Pinpoint the cell where the given text exists, returning its (X, Y) midpoint coordinate. 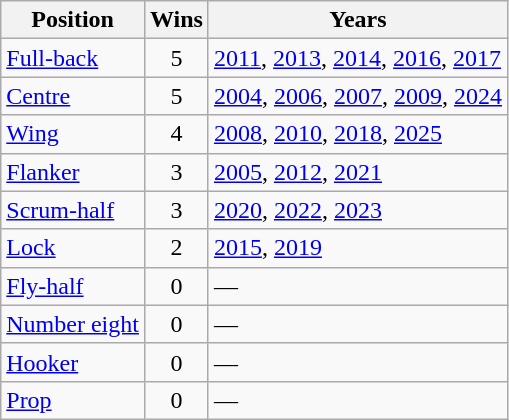
Full-back (73, 58)
Flanker (73, 172)
Position (73, 20)
2005, 2012, 2021 (358, 172)
Fly-half (73, 286)
2008, 2010, 2018, 2025 (358, 134)
Number eight (73, 324)
Hooker (73, 362)
2020, 2022, 2023 (358, 210)
2011, 2013, 2014, 2016, 2017 (358, 58)
2015, 2019 (358, 248)
Scrum-half (73, 210)
Centre (73, 96)
2004, 2006, 2007, 2009, 2024 (358, 96)
Years (358, 20)
Prop (73, 400)
4 (176, 134)
Lock (73, 248)
Wing (73, 134)
Wins (176, 20)
2 (176, 248)
